Identify which cell holds the provided text, then report its (X, Y) central coordinate. 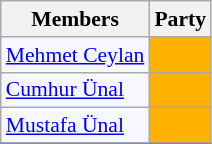
Members (76, 19)
Mustafa Ünal (76, 126)
Party (180, 19)
Mehmet Ceylan (76, 55)
Cumhur Ünal (76, 90)
